Capture the cell that displays the provided text and extract its [X, Y] central coordinate. 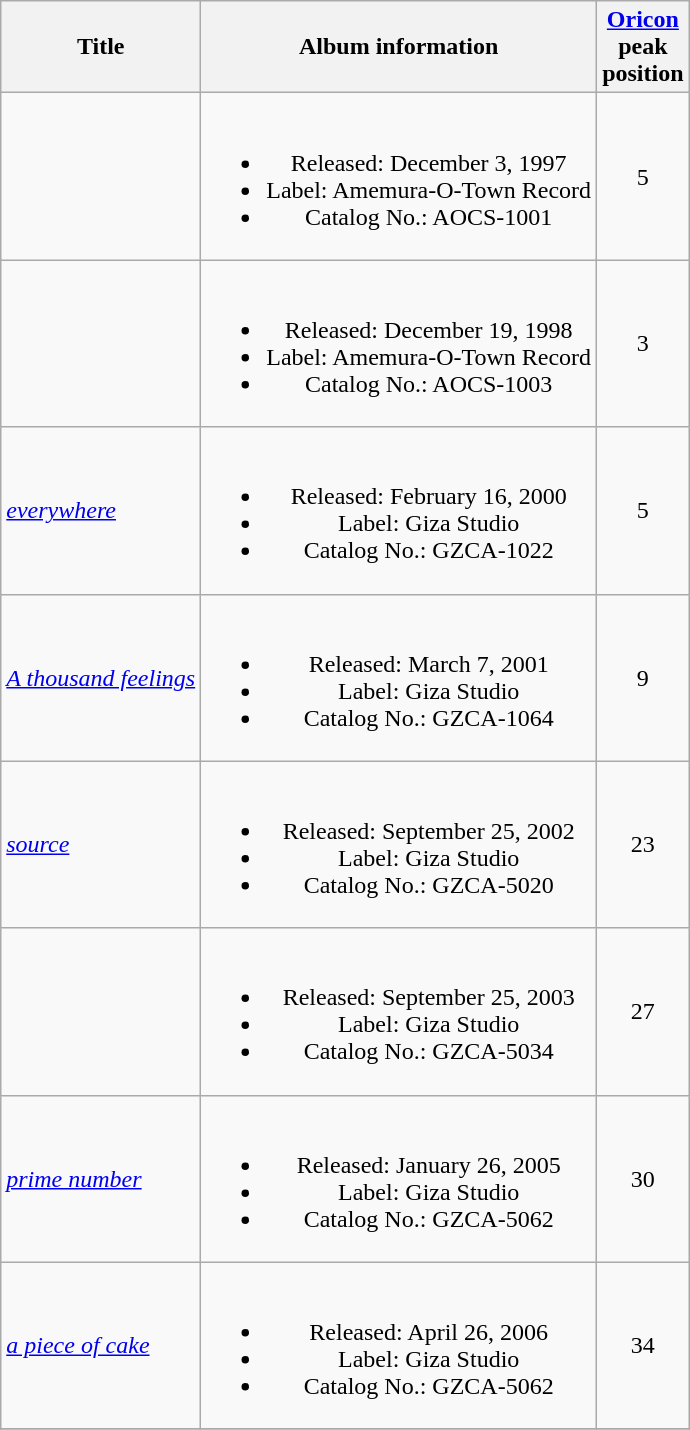
9 [643, 678]
Released: September 25, 2002Label: Giza StudioCatalog No.: GZCA-5020 [399, 844]
27 [643, 1012]
Title [101, 47]
Album information [399, 47]
Released: September 25, 2003Label: Giza StudioCatalog No.: GZCA-5034 [399, 1012]
A thousand feelings [101, 678]
prime number [101, 1178]
Released: March 7, 2001Label: Giza StudioCatalog No.: GZCA-1064 [399, 678]
Released: January 26, 2005Label: Giza StudioCatalog No.: GZCA-5062 [399, 1178]
Released: February 16, 2000Label: Giza StudioCatalog No.: GZCA-1022 [399, 510]
Released: December 19, 1998Label: Amemura-O-Town RecordCatalog No.: AOCS-1003 [399, 344]
34 [643, 1346]
a piece of cake [101, 1346]
Released: December 3, 1997Label: Amemura-O-Town RecordCatalog No.: AOCS-1001 [399, 176]
30 [643, 1178]
everywhere [101, 510]
Released: April 26, 2006Label: Giza StudioCatalog No.: GZCA-5062 [399, 1346]
3 [643, 344]
Oriconpeakposition [643, 47]
source [101, 844]
23 [643, 844]
